Return the (X, Y) coordinate for the center point of the cell that contains the specified text.  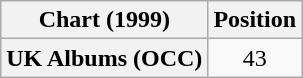
43 (255, 58)
UK Albums (OCC) (104, 58)
Chart (1999) (104, 20)
Position (255, 20)
